Capture the cell that displays the provided text and extract its [x, y] central coordinate. 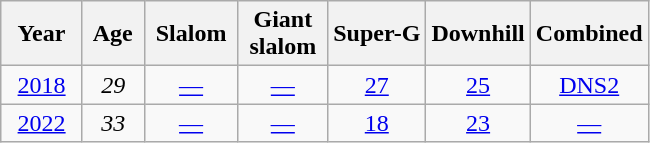
Downhill [478, 34]
Slalom [191, 34]
Giant slalom [283, 34]
27 [377, 85]
Super-G [377, 34]
Year [42, 34]
23 [478, 123]
2022 [42, 123]
25 [478, 85]
29 [113, 85]
DNS2 [589, 85]
Combined [589, 34]
2018 [42, 85]
Age [113, 34]
33 [113, 123]
18 [377, 123]
